Detect which cell encompasses the target text, then output its (x, y) center coordinate. 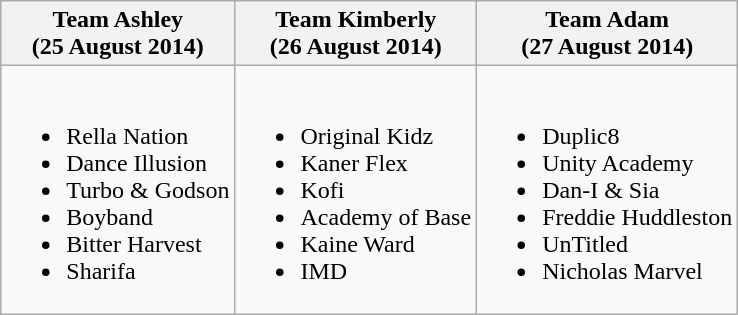
Original KidzKaner FlexKofiAcademy of BaseKaine WardIMD (356, 190)
Duplic8Unity AcademyDan-I & SiaFreddie HuddlestonUnTitledNicholas Marvel (608, 190)
Rella NationDance IllusionTurbo & GodsonBoybandBitter HarvestSharifa (118, 190)
Team Adam(27 August 2014) (608, 34)
Team Kimberly(26 August 2014) (356, 34)
Team Ashley(25 August 2014) (118, 34)
